Determine the (X, Y) coordinate at the center of the cell enclosing the given text.  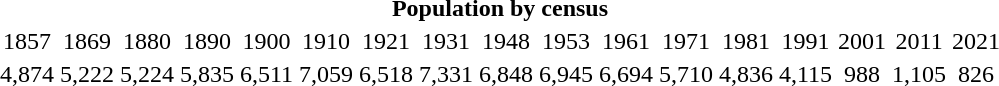
2001 (862, 41)
1991 (806, 41)
1981 (746, 41)
1971 (686, 41)
1961 (626, 41)
1890 (206, 41)
1910 (326, 41)
1953 (566, 41)
2011 (920, 41)
1921 (386, 41)
1869 (86, 41)
1880 (146, 41)
1900 (266, 41)
1948 (506, 41)
1931 (446, 41)
